Identify which cell holds the provided text, then report its (X, Y) central coordinate. 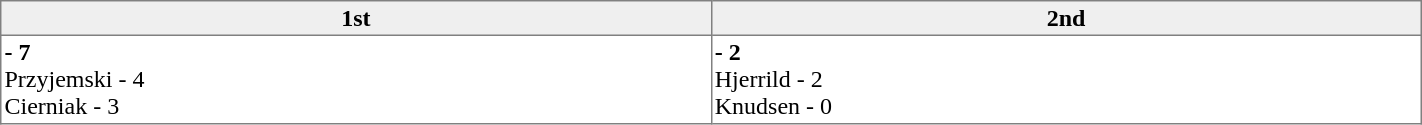
- 7Przyjemski - 4Cierniak - 3 (356, 79)
- 2Hjerrild - 2Knudsen - 0 (1066, 79)
2nd (1066, 18)
1st (356, 18)
